Capture the cell that displays the provided text and extract its (x, y) central coordinate. 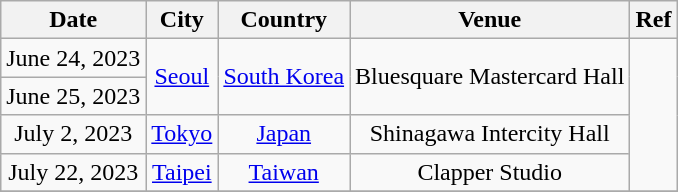
Taiwan (284, 172)
Bluesquare Mastercard Hall (490, 77)
Clapper Studio (490, 172)
Date (74, 20)
City (182, 20)
Venue (490, 20)
June 24, 2023 (74, 58)
Shinagawa Intercity Hall (490, 134)
July 22, 2023 (74, 172)
Ref (654, 20)
South Korea (284, 77)
Country (284, 20)
Taipei (182, 172)
Tokyo (182, 134)
Seoul (182, 77)
July 2, 2023 (74, 134)
Japan (284, 134)
June 25, 2023 (74, 96)
